Detect which cell encompasses the target text, then output its (X, Y) center coordinate. 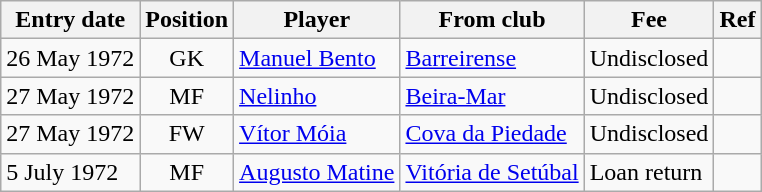
Loan return (649, 172)
FW (187, 134)
Beira-Mar (492, 96)
Barreirense (492, 58)
Fee (649, 20)
Manuel Bento (317, 58)
From club (492, 20)
Entry date (70, 20)
Vítor Móia (317, 134)
Player (317, 20)
Ref (738, 20)
GK (187, 58)
Augusto Matine (317, 172)
Nelinho (317, 96)
Vitória de Setúbal (492, 172)
26 May 1972 (70, 58)
5 July 1972 (70, 172)
Position (187, 20)
Cova da Piedade (492, 134)
